Identify which cell holds the provided text, then report its (X, Y) central coordinate. 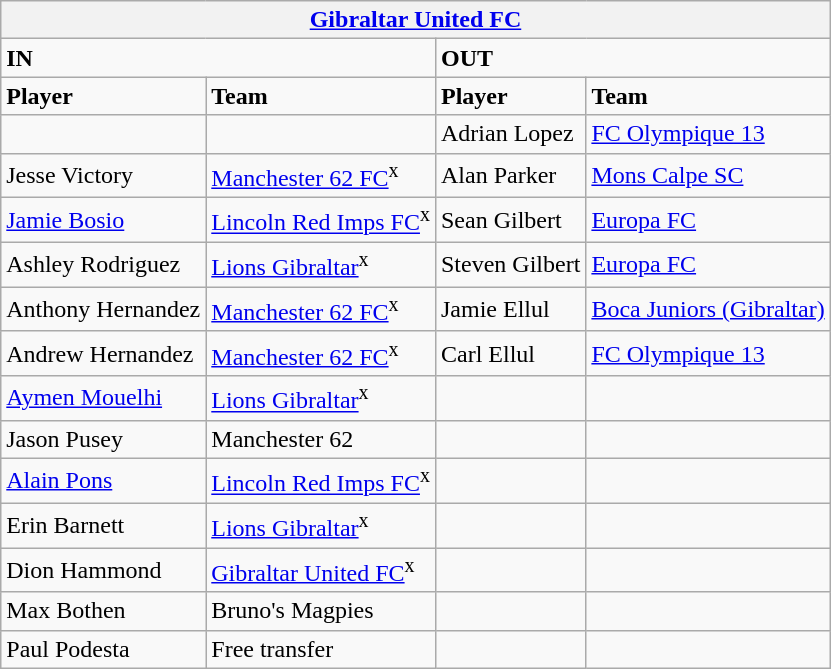
Alain Pons (104, 480)
Jamie Bosio (104, 220)
Jesse Victory (104, 176)
OUT (632, 58)
Jamie Ellul (510, 310)
Sean Gilbert (510, 220)
Jason Pusey (104, 439)
Alan Parker (510, 176)
Paul Podesta (104, 649)
Erin Barnett (104, 526)
Max Bothen (104, 611)
Gibraltar United FC (416, 20)
Boca Juniors (Gibraltar) (708, 310)
Gibraltar United FCx (321, 570)
Steven Gilbert (510, 264)
Ashley Rodriguez (104, 264)
Dion Hammond (104, 570)
Manchester 62 (321, 439)
Bruno's Magpies (321, 611)
Anthony Hernandez (104, 310)
IN (218, 58)
Aymen Mouelhi (104, 398)
Andrew Hernandez (104, 354)
Free transfer (321, 649)
Mons Calpe SC (708, 176)
Carl Ellul (510, 354)
Adrian Lopez (510, 134)
